Search for the cell housing the specified text and yield its (x, y) center coordinate. 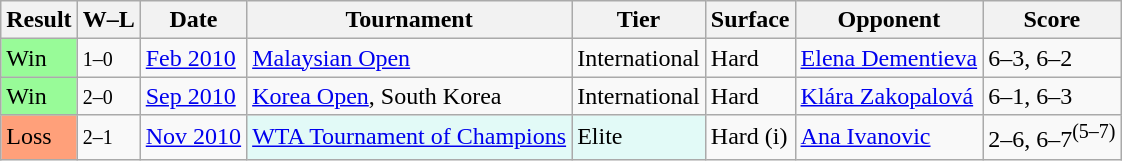
2–1 (108, 138)
2–0 (108, 96)
Korea Open, South Korea (410, 96)
Nov 2010 (193, 138)
Hard (i) (750, 138)
Elena Dementieva (889, 58)
Score (1052, 20)
Loss (39, 138)
Opponent (889, 20)
Surface (750, 20)
Result (39, 20)
Ana Ivanovic (889, 138)
Tournament (410, 20)
Sep 2010 (193, 96)
1–0 (108, 58)
2–6, 6–7(5–7) (1052, 138)
W–L (108, 20)
Tier (639, 20)
WTA Tournament of Champions (410, 138)
Date (193, 20)
Feb 2010 (193, 58)
Elite (639, 138)
6–1, 6–3 (1052, 96)
6–3, 6–2 (1052, 58)
Klára Zakopalová (889, 96)
Malaysian Open (410, 58)
